Locate the cell with the specified text and output its [X, Y] center coordinate. 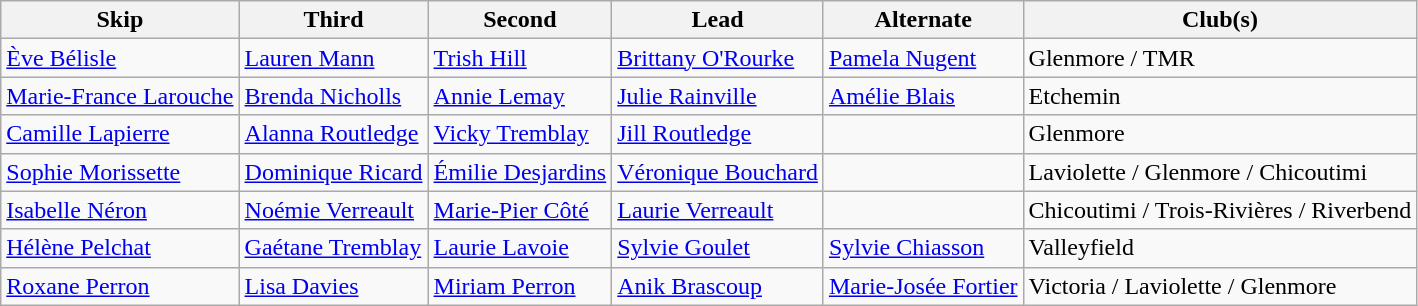
Second [520, 20]
Gaétane Tremblay [334, 248]
Brittany O'Rourke [718, 58]
Lauren Mann [334, 58]
Alternate [923, 20]
Annie Lemay [520, 96]
Club(s) [1220, 20]
Glenmore [1220, 134]
Laviolette / Glenmore / Chicoutimi [1220, 172]
Glenmore / TMR [1220, 58]
Valleyfield [1220, 248]
Anik Brascoup [718, 286]
Marie-France Larouche [120, 96]
Brenda Nicholls [334, 96]
Julie Rainville [718, 96]
Marie-Pier Côté [520, 210]
Victoria / Laviolette / Glenmore [1220, 286]
Miriam Perron [520, 286]
Sylvie Goulet [718, 248]
Dominique Ricard [334, 172]
Amélie Blais [923, 96]
Sylvie Chiasson [923, 248]
Hélène Pelchat [120, 248]
Lead [718, 20]
Alanna Routledge [334, 134]
Camille Lapierre [120, 134]
Trish Hill [520, 58]
Laurie Verreault [718, 210]
Jill Routledge [718, 134]
Vicky Tremblay [520, 134]
Pamela Nugent [923, 58]
Ève Bélisle [120, 58]
Etchemin [1220, 96]
Noémie Verreault [334, 210]
Roxane Perron [120, 286]
Chicoutimi / Trois-Rivières / Riverbend [1220, 210]
Isabelle Néron [120, 210]
Émilie Desjardins [520, 172]
Third [334, 20]
Laurie Lavoie [520, 248]
Lisa Davies [334, 286]
Skip [120, 20]
Marie-Josée Fortier [923, 286]
Véronique Bouchard [718, 172]
Sophie Morissette [120, 172]
